Detect which cell encompasses the target text, then output its [x, y] center coordinate. 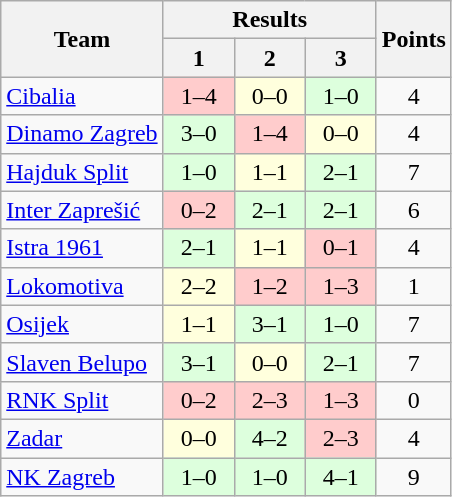
Cibalia [82, 96]
Osijek [82, 324]
Team [82, 39]
1–2 [270, 286]
Inter Zaprešić [82, 210]
RNK Split [82, 400]
0 [414, 400]
3 [340, 58]
0–1 [340, 248]
Results [270, 20]
NK Zagreb [82, 477]
2–2 [198, 286]
4–1 [340, 477]
Istra 1961 [82, 248]
Zadar [82, 438]
9 [414, 477]
Hajduk Split [82, 172]
4–2 [270, 438]
Lokomotiva [82, 286]
Slaven Belupo [82, 362]
6 [414, 210]
Points [414, 39]
3–0 [198, 134]
2 [270, 58]
Dinamo Zagreb [82, 134]
